Detect which cell encompasses the target text, then output its (x, y) center coordinate. 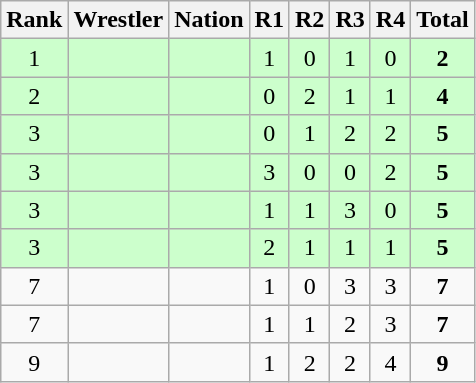
R4 (390, 20)
Total (443, 20)
R3 (350, 20)
R1 (269, 20)
Wrestler (118, 20)
Nation (209, 20)
R2 (309, 20)
Rank (34, 20)
